Locate the cell with the specified text and output its [X, Y] center coordinate. 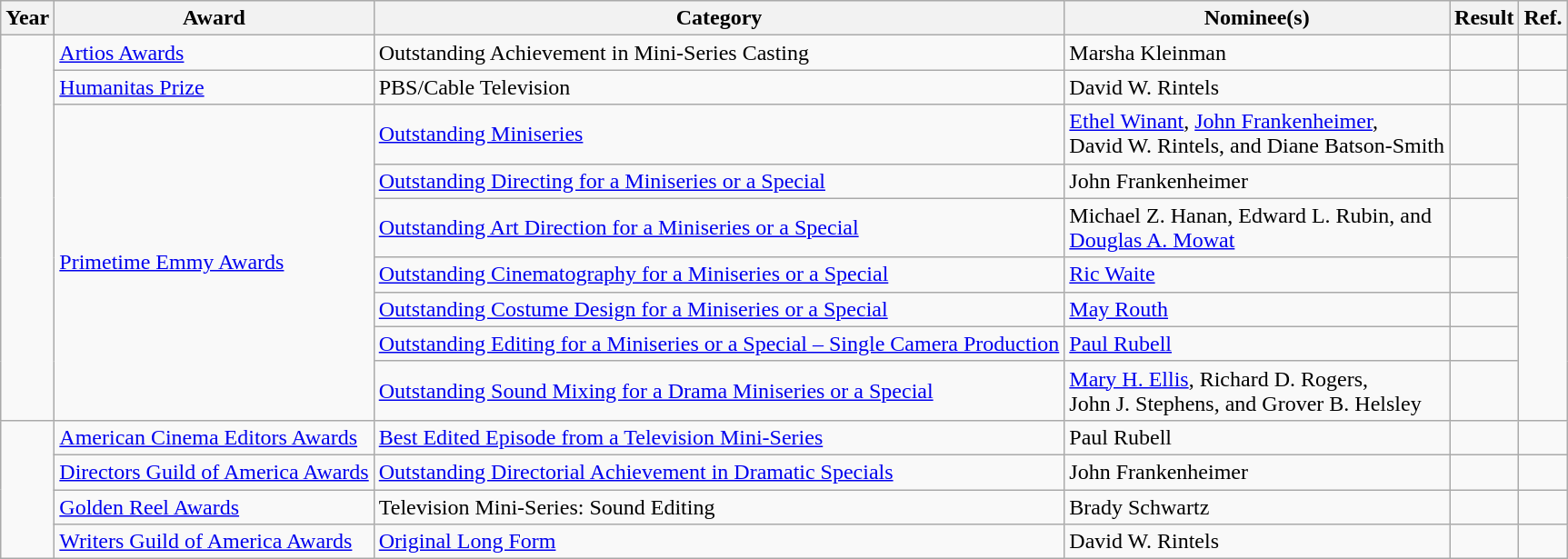
Outstanding Costume Design for a Miniseries or a Special [719, 309]
Outstanding Miniseries [719, 135]
Outstanding Achievement in Mini-Series Casting [719, 53]
Year [27, 18]
Category [719, 18]
Primetime Emmy Awards [215, 262]
Original Long Form [719, 542]
Outstanding Art Direction for a Miniseries or a Special [719, 227]
Golden Reel Awards [215, 506]
American Cinema Editors Awards [215, 437]
Outstanding Editing for a Miniseries or a Special – Single Camera Production [719, 344]
Brady Schwartz [1257, 506]
Ethel Winant, John Frankenheimer, David W. Rintels, and Diane Batson-Smith [1257, 135]
Award [215, 18]
Marsha Kleinman [1257, 53]
Humanitas Prize [215, 87]
Result [1484, 18]
Outstanding Directing for a Miniseries or a Special [719, 181]
Mary H. Ellis, Richard D. Rogers, John J. Stephens, and Grover B. Helsley [1257, 391]
Michael Z. Hanan, Edward L. Rubin, and Douglas A. Mowat [1257, 227]
Outstanding Cinematography for a Miniseries or a Special [719, 275]
Best Edited Episode from a Television Mini-Series [719, 437]
Outstanding Directorial Achievement in Dramatic Specials [719, 472]
Television Mini-Series: Sound Editing [719, 506]
Ric Waite [1257, 275]
Artios Awards [215, 53]
Outstanding Sound Mixing for a Drama Miniseries or a Special [719, 391]
Ref. [1543, 18]
May Routh [1257, 309]
Directors Guild of America Awards [215, 472]
Writers Guild of America Awards [215, 542]
PBS/Cable Television [719, 87]
Nominee(s) [1257, 18]
